Identify which cell holds the provided text, then report its (x, y) central coordinate. 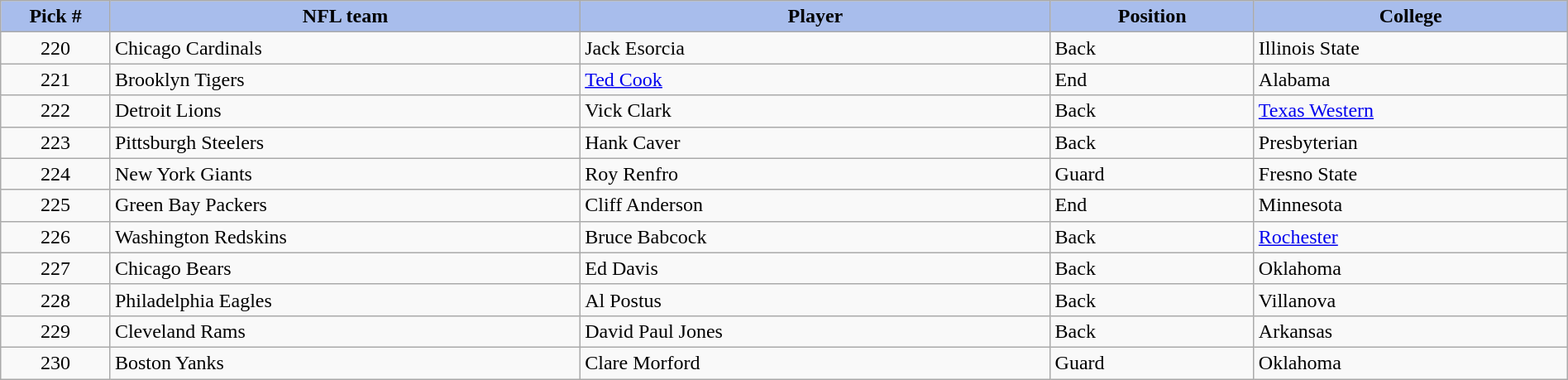
Bruce Babcock (815, 237)
Vick Clark (815, 111)
Al Postus (815, 300)
226 (56, 237)
Roy Renfro (815, 174)
Ted Cook (815, 79)
Cleveland Rams (345, 331)
Ed Davis (815, 268)
229 (56, 331)
222 (56, 111)
Chicago Bears (345, 268)
Fresno State (1411, 174)
Boston Yanks (345, 363)
College (1411, 17)
Jack Esorcia (815, 48)
NFL team (345, 17)
230 (56, 363)
Position (1152, 17)
224 (56, 174)
Alabama (1411, 79)
Pittsburgh Steelers (345, 142)
New York Giants (345, 174)
Green Bay Packers (345, 205)
Arkansas (1411, 331)
225 (56, 205)
228 (56, 300)
Villanova (1411, 300)
Presbyterian (1411, 142)
Cliff Anderson (815, 205)
Texas Western (1411, 111)
Hank Caver (815, 142)
220 (56, 48)
221 (56, 79)
Washington Redskins (345, 237)
227 (56, 268)
Player (815, 17)
Chicago Cardinals (345, 48)
Minnesota (1411, 205)
Brooklyn Tigers (345, 79)
Philadelphia Eagles (345, 300)
Detroit Lions (345, 111)
Clare Morford (815, 363)
223 (56, 142)
Illinois State (1411, 48)
Pick # (56, 17)
David Paul Jones (815, 331)
Rochester (1411, 237)
